Scan for the cell matching the given text and deliver its [x, y] coordinate at center. 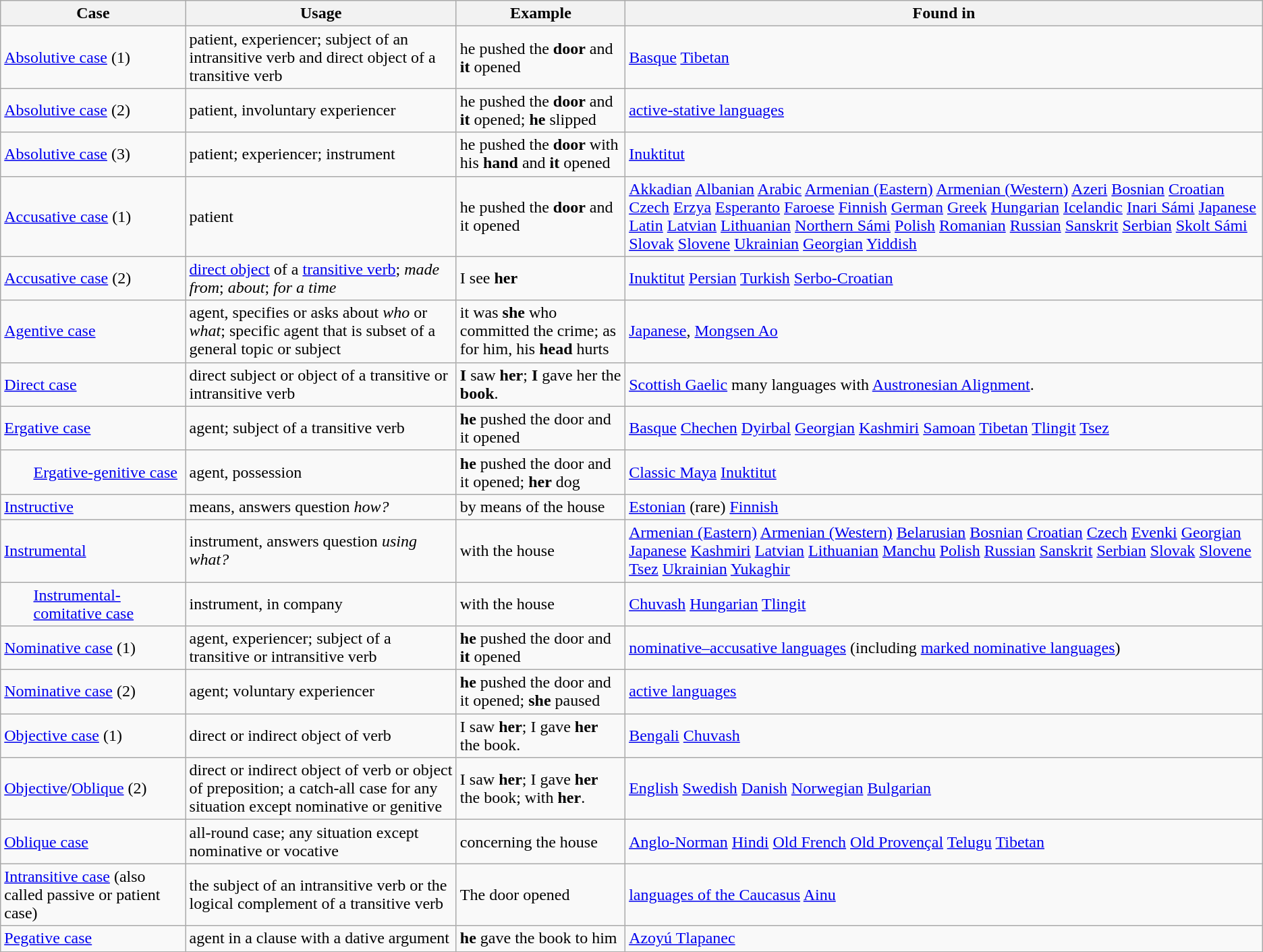
active languages [945, 692]
Chuvash Hungarian Tlingit [945, 603]
Oblique case [93, 842]
agent, specifies or asks about who or what; specific agent that is subset of a general topic or subject [321, 331]
instrument, answers question using what? [321, 551]
by means of the house [540, 507]
languages of the Caucasus Ainu [945, 895]
Case [93, 13]
Found in [945, 13]
Example [540, 13]
nominative–accusative languages (including marked nominative languages) [945, 648]
Nominative case (2) [93, 692]
Absolutive case (3) [93, 154]
Estonian (rare) Finnish [945, 507]
Instrumental-comitative case [93, 603]
Pegative case [93, 939]
agent, possession [321, 472]
agent; voluntary experiencer [321, 692]
instrument, in company [321, 603]
agent in a clause with a dative argument [321, 939]
Objective/Oblique (2) [93, 789]
Azoyú Tlapanec [945, 939]
Ergative-genitive case [93, 472]
Accusative case (2) [93, 278]
the subject of an intransitive verb or the logical complement of a transitive verb [321, 895]
Usage [321, 13]
Objective case (1) [93, 735]
active-stative languages [945, 111]
Agentive case [93, 331]
I see her [540, 278]
direct or indirect object of verb or object of preposition; a catch-all case for any situation except nominative or genitive [321, 789]
English Swedish Danish Norwegian Bulgarian [945, 789]
he pushed the door and it opened; he slipped [540, 111]
patient, experiencer; subject of an intransitive verb and direct object of a transitive verb [321, 57]
patient; experiencer; instrument [321, 154]
Bengali Chuvash [945, 735]
Japanese, Mongsen Ao [945, 331]
Absolutive case (2) [93, 111]
direct object of a transitive verb; made from; about; for a time [321, 278]
all-round case; any situation except nominative or vocative [321, 842]
patient [321, 216]
Nominative case (1) [93, 648]
Direct case [93, 385]
Absolutive case (1) [93, 57]
patient, involuntary experiencer [321, 111]
agent; subject of a transitive verb [321, 428]
agent, experiencer; subject of a transitive or intransitive verb [321, 648]
he pushed the door with his hand and it opened [540, 154]
Accusative case (1) [93, 216]
Instrumental [93, 551]
Anglo-Norman Hindi Old French Old Provençal Telugu Tibetan [945, 842]
Intransitive case (also called passive or patient case) [93, 895]
Basque Tibetan [945, 57]
Instructive [93, 507]
means, answers question how? [321, 507]
direct subject or object of a transitive or intransitive verb [321, 385]
I saw her; I gave her the book; with her. [540, 789]
The door opened [540, 895]
he gave the book to him [540, 939]
it was she who committed the crime; as for him, his head hurts [540, 331]
Ergative case [93, 428]
Inuktitut Persian Turkish Serbo-Croatian [945, 278]
he pushed the door and it opened; she paused [540, 692]
direct or indirect object of verb [321, 735]
concerning the house [540, 842]
Classic Maya Inuktitut [945, 472]
Inuktitut [945, 154]
Scottish Gaelic many languages with Austronesian Alignment. [945, 385]
he pushed the door and it opened; her dog [540, 472]
Basque Chechen Dyirbal Georgian Kashmiri Samoan Tibetan Tlingit Tsez [945, 428]
